Pinpoint the cell where the given text exists, returning its [X, Y] midpoint coordinate. 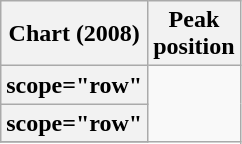
Peakposition [194, 34]
Chart (2008) [74, 34]
